From the cell containing the given text, extract its center point as [x, y] coordinate. 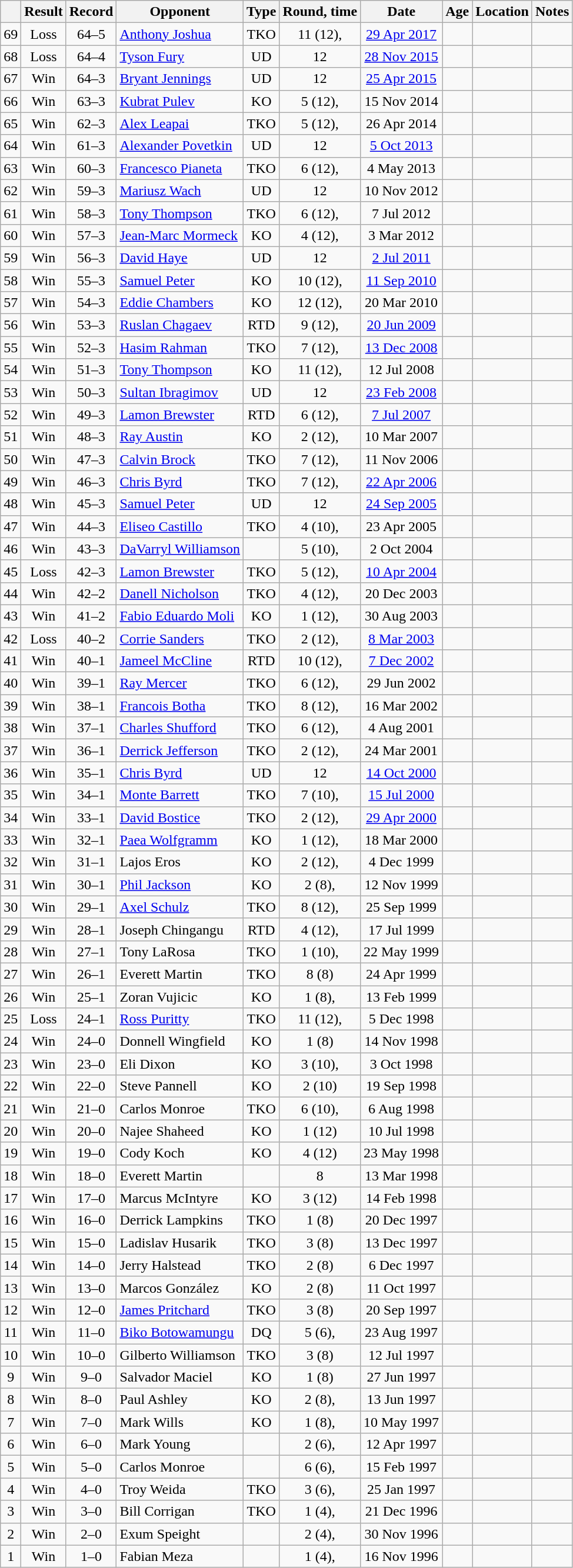
Steve Pannell [180, 1086]
5 Oct 2013 [401, 146]
43–3 [91, 549]
50 [11, 459]
15 [11, 1243]
27–1 [91, 952]
30–1 [91, 885]
44 [11, 593]
16 Mar 2002 [401, 706]
16 [11, 1220]
25 [11, 1019]
14 [11, 1265]
18–0 [91, 1176]
13–0 [91, 1287]
Joseph Chingangu [180, 929]
13 Mar 1998 [401, 1176]
45–3 [91, 504]
53–3 [91, 325]
31–1 [91, 862]
64 [11, 146]
10 Nov 2012 [401, 191]
6 Dec 1997 [401, 1265]
20 Sep 1997 [401, 1310]
Record [91, 12]
13 Feb 1999 [401, 997]
10 May 1997 [401, 1422]
9–0 [91, 1377]
5–0 [91, 1467]
38 [11, 728]
Donnell Wingfield [180, 1042]
Sultan Ibragimov [180, 392]
19 Sep 1998 [401, 1086]
2 (4), [320, 1534]
26 [11, 997]
Alexander Povetkin [180, 146]
17 Jul 1999 [401, 929]
Exum Speight [180, 1534]
2 Oct 2004 [401, 549]
1 [11, 1556]
Danell Nicholson [180, 593]
13 Dec 1997 [401, 1243]
30 [11, 907]
3 (10), [320, 1064]
37–1 [91, 728]
Jameel McCline [180, 661]
30 Nov 1996 [401, 1534]
Francois Botha [180, 706]
1 (10), [320, 952]
49–3 [91, 415]
3 [11, 1512]
65 [11, 124]
Biko Botowamungu [180, 1332]
46–3 [91, 482]
4 (10), [320, 526]
DaVarryl Williamson [180, 549]
66 [11, 101]
25 Apr 2015 [401, 79]
61 [11, 213]
24 Mar 2001 [401, 750]
59–3 [91, 191]
5 (10), [320, 549]
Salvador Maciel [180, 1377]
14 Nov 1998 [401, 1042]
Tyson Fury [180, 56]
17–0 [91, 1198]
19 [11, 1153]
23 Aug 1997 [401, 1332]
Eddie Chambers [180, 303]
4 Dec 1999 [401, 862]
15 Jul 2000 [401, 795]
Francesco Pianeta [180, 168]
Ross Puritty [180, 1019]
15–0 [91, 1243]
10–0 [91, 1355]
28 Nov 2015 [401, 56]
Mariusz Wach [180, 191]
29 Jun 2002 [401, 683]
1 (12) [320, 1131]
67 [11, 79]
Corrie Sanders [180, 638]
8 Mar 2003 [401, 638]
40–2 [91, 638]
10 Apr 2004 [401, 571]
3 (12) [320, 1198]
Kubrat Pulev [180, 101]
48–3 [91, 437]
47 [11, 526]
4 (12) [320, 1153]
62–3 [91, 124]
Location [502, 12]
4 May 2013 [401, 168]
8–0 [91, 1400]
55 [11, 348]
20 Jun 2009 [401, 325]
20 Mar 2010 [401, 303]
64–3 [91, 79]
58 [11, 281]
29 Apr 2017 [401, 34]
22–0 [91, 1086]
Round, time [320, 12]
44–3 [91, 526]
Anthony Joshua [180, 34]
52 [11, 415]
11 Oct 1997 [401, 1287]
Opponent [180, 12]
7 [11, 1422]
64–4 [91, 56]
50–3 [91, 392]
Zoran Vujicic [180, 997]
38–1 [91, 706]
12 (12), [320, 303]
34 [11, 818]
Derrick Lampkins [180, 1220]
Alex Leapai [180, 124]
7 Jul 2007 [401, 415]
12–0 [91, 1310]
36–1 [91, 750]
Ruslan Chagaev [180, 325]
Fabio Eduardo Moli [180, 616]
21 Dec 1996 [401, 1512]
24–0 [91, 1042]
12 Jul 2008 [401, 370]
24–1 [91, 1019]
Lajos Eros [180, 862]
Age [458, 12]
29 [11, 929]
Tony LaRosa [180, 952]
22 Apr 2006 [401, 482]
33 [11, 840]
35–1 [91, 773]
42–3 [91, 571]
2 (10) [320, 1086]
James Pritchard [180, 1310]
22 May 1999 [401, 952]
13 Dec 2008 [401, 348]
7–0 [91, 1422]
28 [11, 952]
2 Jul 2011 [401, 258]
9 [11, 1377]
10 Mar 2007 [401, 437]
64–5 [91, 34]
29 Apr 2000 [401, 818]
49 [11, 482]
14 Oct 2000 [401, 773]
23 Feb 2008 [401, 392]
19–0 [91, 1153]
4 Aug 2001 [401, 728]
13 Jun 1997 [401, 1400]
14–0 [91, 1265]
10 [11, 1355]
46 [11, 549]
56 [11, 325]
60–3 [91, 168]
23 May 1998 [401, 1153]
11–0 [91, 1332]
14 Feb 1998 [401, 1198]
15 Feb 1997 [401, 1467]
63 [11, 168]
Jean-Marc Mormeck [180, 235]
61–3 [91, 146]
Ray Austin [180, 437]
68 [11, 56]
1–0 [91, 1556]
6 (10), [320, 1109]
32–1 [91, 840]
62 [11, 191]
16 Nov 1996 [401, 1556]
Fabian Meza [180, 1556]
24 [11, 1042]
Axel Schulz [180, 907]
13 [11, 1287]
Eli Dixon [180, 1064]
David Haye [180, 258]
7 Dec 2002 [401, 661]
45 [11, 571]
Cody Koch [180, 1153]
7 Jul 2012 [401, 213]
11 Sep 2010 [401, 281]
22 [11, 1086]
David Bostice [180, 818]
29–1 [91, 907]
42–2 [91, 593]
12 Nov 1999 [401, 885]
Charles Shufford [180, 728]
Marcus McIntyre [180, 1198]
4–0 [91, 1489]
69 [11, 34]
51–3 [91, 370]
Ray Mercer [180, 683]
39 [11, 706]
63–3 [91, 101]
24 Apr 1999 [401, 974]
33–1 [91, 818]
Eliseo Castillo [180, 526]
3 Oct 1998 [401, 1064]
Marcos González [180, 1287]
25 Jan 1997 [401, 1489]
54–3 [91, 303]
9 (12), [320, 325]
4 [11, 1489]
25 Sep 1999 [401, 907]
24 Sep 2005 [401, 504]
36 [11, 773]
21 [11, 1109]
Phil Jackson [180, 885]
39–1 [91, 683]
Bryant Jennings [180, 79]
25–1 [91, 997]
41–2 [91, 616]
Paul Ashley [180, 1400]
2 [11, 1534]
28–1 [91, 929]
57–3 [91, 235]
27 [11, 974]
Ladislav Husarik [180, 1243]
Gilberto Williamson [180, 1355]
56–3 [91, 258]
Notes [552, 12]
6 [11, 1444]
8 (8) [320, 974]
11 Nov 2006 [401, 459]
Troy Weida [180, 1489]
48 [11, 504]
15 Nov 2014 [401, 101]
7 (10), [320, 795]
Mark Wills [180, 1422]
41 [11, 661]
Result [44, 12]
20–0 [91, 1131]
3 Mar 2012 [401, 235]
6 (6), [320, 1467]
3–0 [91, 1512]
Paea Wolfgramm [180, 840]
6–0 [91, 1444]
2–0 [91, 1534]
54 [11, 370]
20 Dec 1997 [401, 1220]
40–1 [91, 661]
23 Apr 2005 [401, 526]
26 Apr 2014 [401, 124]
42 [11, 638]
Derrick Jefferson [180, 750]
DQ [261, 1332]
23 [11, 1064]
Najee Shaheed [180, 1131]
60 [11, 235]
6 Aug 1998 [401, 1109]
2 (6), [320, 1444]
43 [11, 616]
20 Dec 2003 [401, 593]
34–1 [91, 795]
11 [11, 1332]
21–0 [91, 1109]
5 (6), [320, 1332]
40 [11, 683]
3 (6), [320, 1489]
20 [11, 1131]
26–1 [91, 974]
Monte Barrett [180, 795]
18 [11, 1176]
30 Aug 2003 [401, 616]
55–3 [91, 281]
51 [11, 437]
Calvin Brock [180, 459]
52–3 [91, 348]
12 Apr 1997 [401, 1444]
18 Mar 2000 [401, 840]
Date [401, 12]
57 [11, 303]
35 [11, 795]
Mark Young [180, 1444]
Jerry Halstead [180, 1265]
12 Jul 1997 [401, 1355]
59 [11, 258]
27 Jun 1997 [401, 1377]
5 Dec 1998 [401, 1019]
Hasim Rahman [180, 348]
Bill Corrigan [180, 1512]
Type [261, 12]
53 [11, 392]
58–3 [91, 213]
10 Jul 1998 [401, 1131]
32 [11, 862]
37 [11, 750]
17 [11, 1198]
47–3 [91, 459]
31 [11, 885]
23–0 [91, 1064]
16–0 [91, 1220]
5 [11, 1467]
